Extract the [X, Y] coordinate from the center of the cell holding the provided text.  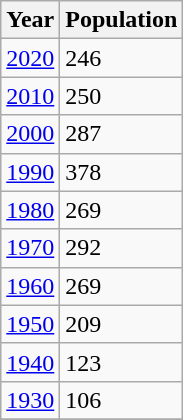
378 [122, 172]
106 [122, 400]
209 [122, 324]
123 [122, 362]
287 [122, 134]
Population [122, 20]
1970 [30, 248]
292 [122, 248]
1940 [30, 362]
250 [122, 96]
246 [122, 58]
2010 [30, 96]
1990 [30, 172]
2020 [30, 58]
1950 [30, 324]
1930 [30, 400]
1980 [30, 210]
1960 [30, 286]
2000 [30, 134]
Year [30, 20]
